For the text-containing cell, return its midpoint in [x, y] coordinate format. 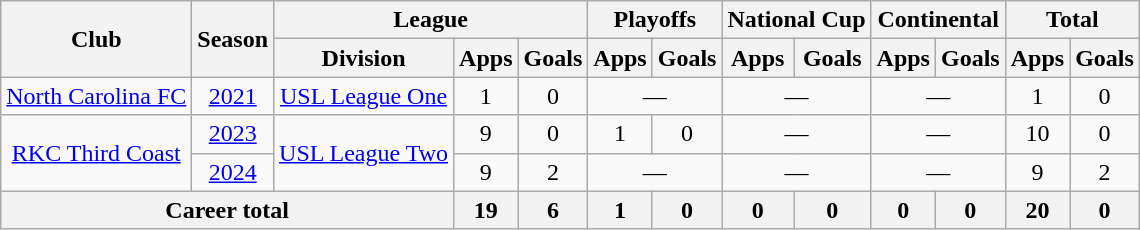
Division [364, 58]
20 [1037, 210]
National Cup [796, 20]
2024 [233, 172]
League [431, 20]
2023 [233, 134]
Continental [938, 20]
Playoffs [655, 20]
Total [1072, 20]
North Carolina FC [96, 96]
Club [96, 39]
10 [1037, 134]
2021 [233, 96]
Season [233, 39]
RKC Third Coast [96, 153]
USL League Two [364, 153]
Career total [228, 210]
USL League One [364, 96]
19 [486, 210]
6 [553, 210]
